Pinpoint the cell where the given text exists, returning its [x, y] midpoint coordinate. 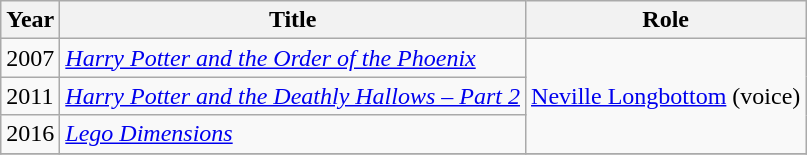
Year [30, 20]
2016 [30, 134]
Title [293, 20]
Role [666, 20]
Neville Longbottom (voice) [666, 96]
Lego Dimensions [293, 134]
2011 [30, 96]
Harry Potter and the Order of the Phoenix [293, 58]
Harry Potter and the Deathly Hallows – Part 2 [293, 96]
2007 [30, 58]
